Return the (X, Y) coordinate for the center point of the cell that contains the specified text.  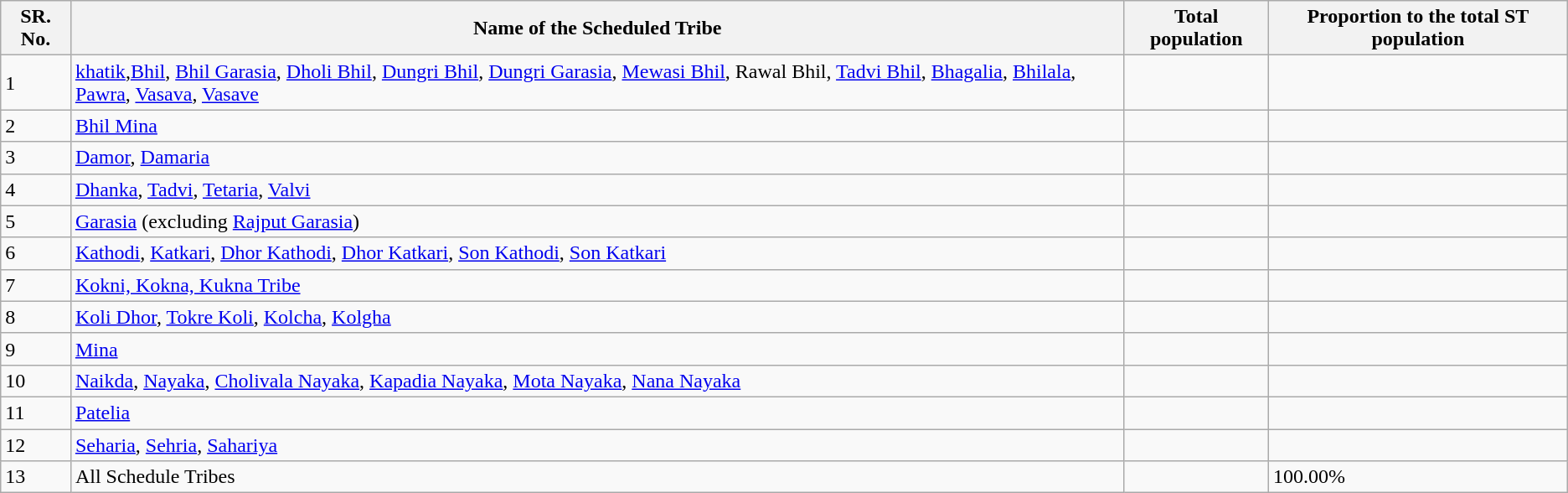
9 (36, 349)
Bhil Mina (597, 126)
12 (36, 445)
2 (36, 126)
Koli Dhor, Tokre Koli, Kolcha, Kolgha (597, 317)
10 (36, 381)
Patelia (597, 413)
Damor, Damaria (597, 158)
8 (36, 317)
Proportion to the total ST population (1419, 29)
Kokni, Kokna, Kukna Tribe (597, 285)
5 (36, 221)
13 (36, 477)
3 (36, 158)
All Schedule Tribes (597, 477)
100.00% (1419, 477)
Name of the Scheduled Tribe (597, 29)
7 (36, 285)
Garasia (excluding Rajput Garasia) (597, 221)
11 (36, 413)
Mina (597, 349)
4 (36, 189)
Total population (1196, 29)
Seharia, Sehria, Sahariya (597, 445)
khatik,Bhil, Bhil Garasia, Dholi Bhil, Dungri Bhil, Dungri Garasia, Mewasi Bhil, Rawal Bhil, Tadvi Bhil, Bhagalia, Bhilala, Pawra, Vasava, Vasave (597, 82)
SR. No. (36, 29)
6 (36, 253)
Naikda, Nayaka, Cholivala Nayaka, Kapadia Nayaka, Mota Nayaka, Nana Nayaka (597, 381)
1 (36, 82)
Dhanka, Tadvi, Tetaria, Valvi (597, 189)
Kathodi, Katkari, Dhor Kathodi, Dhor Katkari, Son Kathodi, Son Katkari (597, 253)
